Extract the (x, y) coordinate from the center of the cell holding the provided text.  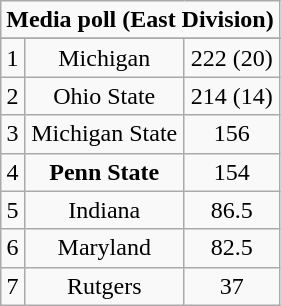
6 (12, 248)
86.5 (232, 210)
214 (14) (232, 96)
Penn State (104, 172)
222 (20) (232, 58)
5 (12, 210)
Maryland (104, 248)
Ohio State (104, 96)
37 (232, 286)
Michigan (104, 58)
1 (12, 58)
Media poll (East Division) (140, 20)
4 (12, 172)
Rutgers (104, 286)
82.5 (232, 248)
154 (232, 172)
2 (12, 96)
156 (232, 134)
Michigan State (104, 134)
Indiana (104, 210)
3 (12, 134)
7 (12, 286)
